Determine the [X, Y] coordinate at the center of the cell enclosing the given text.  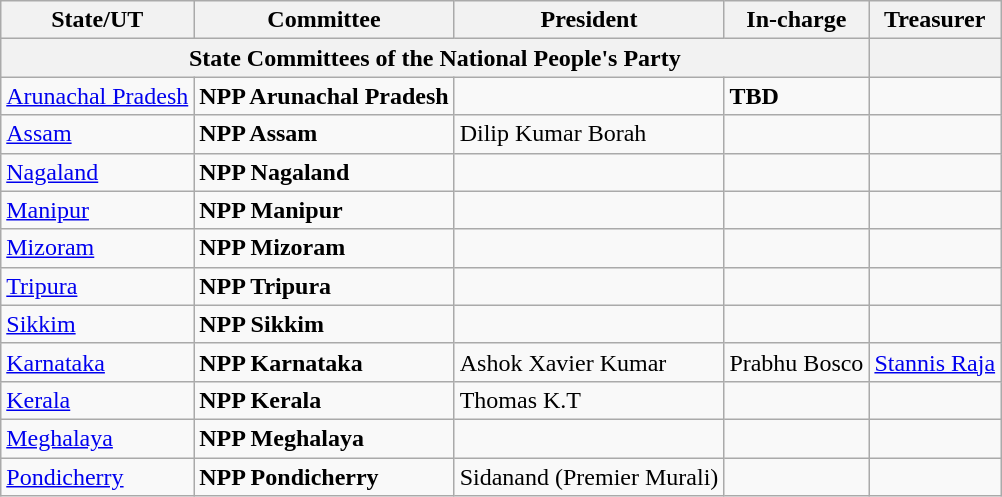
Ashok Xavier Kumar [589, 362]
President [589, 20]
NPP Kerala [324, 400]
NPP Tripura [324, 286]
NPP Manipur [324, 210]
NPP Assam [324, 134]
Treasurer [935, 20]
NPP Mizoram [324, 248]
State Committees of the National People's Party [435, 58]
NPP Meghalaya [324, 438]
Arunachal Pradesh [98, 96]
NPP Nagaland [324, 172]
NPP Sikkim [324, 324]
State/UT [98, 20]
Pondicherry [98, 477]
Prabhu Bosco [796, 362]
Sidanand (Premier Murali) [589, 477]
Nagaland [98, 172]
Karnataka [98, 362]
In-charge [796, 20]
Meghalaya [98, 438]
NPP Arunachal Pradesh [324, 96]
NPP Pondicherry [324, 477]
Dilip Kumar Borah [589, 134]
NPP Karnataka [324, 362]
Thomas K.T [589, 400]
Committee [324, 20]
TBD [796, 96]
Stannis Raja [935, 362]
Tripura [98, 286]
Mizoram [98, 248]
Kerala [98, 400]
Manipur [98, 210]
Sikkim [98, 324]
Assam [98, 134]
